Return the (X, Y) coordinate for the center point of the cell that contains the specified text.  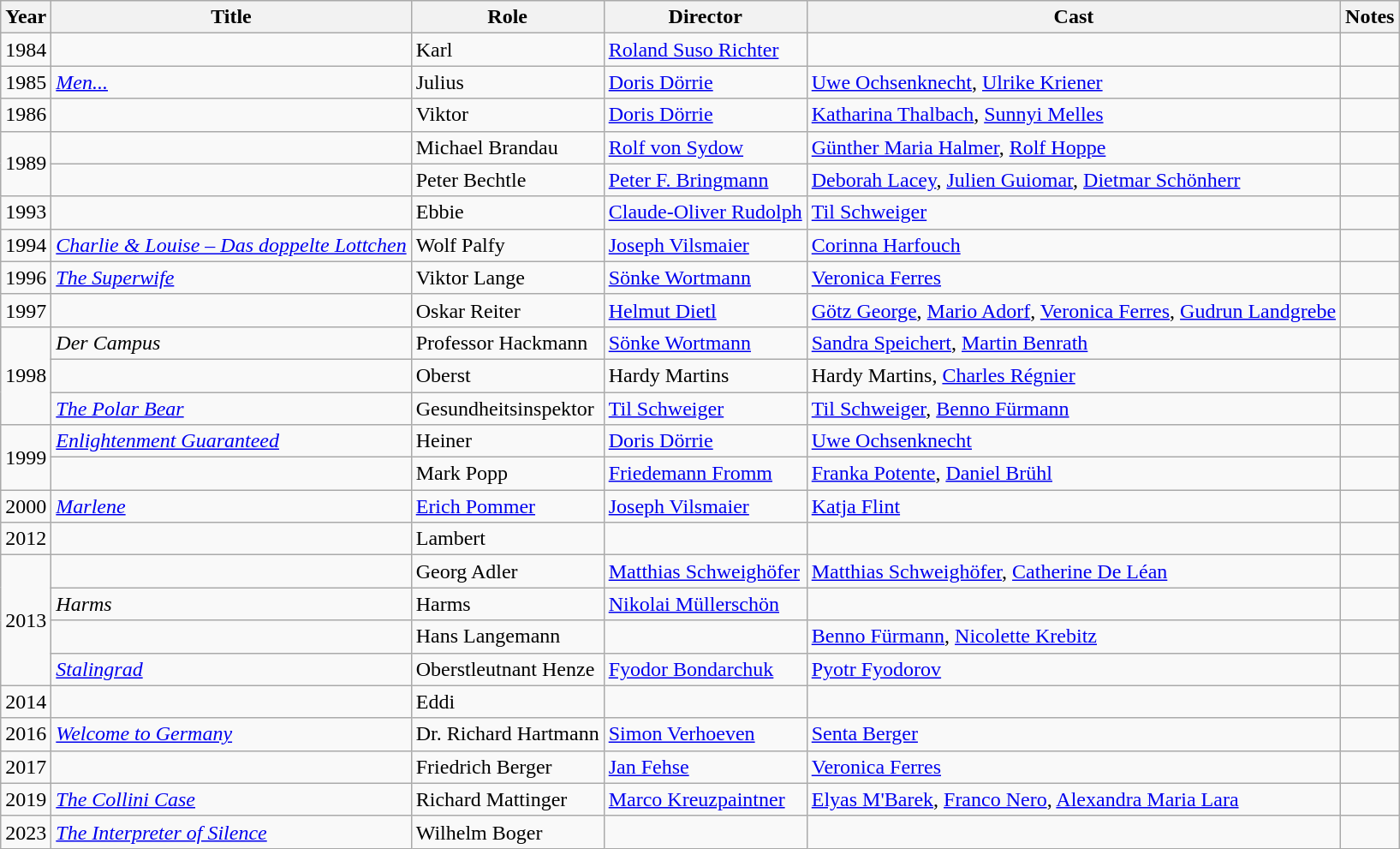
Hans Langemann (507, 637)
Role (507, 17)
Helmut Dietl (706, 310)
1996 (26, 278)
Til Schweiger, Benno Fürmann (1074, 409)
2019 (26, 799)
Viktor (507, 115)
Rolf von Sydow (706, 147)
Corinna Harfouch (1074, 245)
Notes (1370, 17)
Stalingrad (231, 669)
Eddi (507, 702)
Matthias Schweighöfer, Catherine De Léan (1074, 571)
1985 (26, 82)
Enlightenment Guaranteed (231, 441)
Pyotr Fyodorov (1074, 669)
1989 (26, 164)
Hardy Martins, Charles Régnier (1074, 375)
The Polar Bear (231, 409)
Erich Pommer (507, 506)
Year (26, 17)
Director (706, 17)
Sandra Speichert, Martin Benrath (1074, 343)
Richard Mattinger (507, 799)
Friedrich Berger (507, 767)
Senta Berger (1074, 734)
Welcome to Germany (231, 734)
Katja Flint (1074, 506)
Katharina Thalbach, Sunnyi Melles (1074, 115)
Deborah Lacey, Julien Guiomar, Dietmar Schönherr (1074, 180)
2017 (26, 767)
Hardy Martins (706, 375)
2000 (26, 506)
Oberst (507, 375)
Franka Potente, Daniel Brühl (1074, 474)
1986 (26, 115)
Benno Fürmann, Nicolette Krebitz (1074, 637)
Uwe Ochsenknecht (1074, 441)
Professor Hackmann (507, 343)
2013 (26, 620)
Peter F. Bringmann (706, 180)
Dr. Richard Hartmann (507, 734)
1984 (26, 50)
2016 (26, 734)
Men... (231, 82)
1997 (26, 310)
The Superwife (231, 278)
Matthias Schweighöfer (706, 571)
Cast (1074, 17)
Wolf Palfy (507, 245)
Claude-Oliver Rudolph (706, 212)
Günther Maria Halmer, Rolf Hoppe (1074, 147)
1998 (26, 375)
Michael Brandau (507, 147)
Fyodor Bondarchuk (706, 669)
Viktor Lange (507, 278)
The Interpreter of Silence (231, 832)
Oskar Reiter (507, 310)
Title (231, 17)
2012 (26, 539)
Marlene (231, 506)
Götz George, Mario Adorf, Veronica Ferres, Gudrun Landgrebe (1074, 310)
Gesundheitsinspektor (507, 409)
Peter Bechtle (507, 180)
Karl (507, 50)
Friedemann Fromm (706, 474)
Nikolai Müllerschön (706, 604)
Heiner (507, 441)
Wilhelm Boger (507, 832)
Jan Fehse (706, 767)
Oberstleutnant Henze (507, 669)
1993 (26, 212)
Marco Kreuzpaintner (706, 799)
2023 (26, 832)
2014 (26, 702)
Roland Suso Richter (706, 50)
Lambert (507, 539)
Charlie & Louise – Das doppelte Lottchen (231, 245)
1999 (26, 457)
Julius (507, 82)
Ebbie (507, 212)
1994 (26, 245)
The Collini Case (231, 799)
Elyas M'Barek, Franco Nero, Alexandra Maria Lara (1074, 799)
Mark Popp (507, 474)
Georg Adler (507, 571)
Simon Verhoeven (706, 734)
Uwe Ochsenknecht, Ulrike Kriener (1074, 82)
Der Campus (231, 343)
